Provide the (X, Y) coordinate of the cell's center where the given text is located.  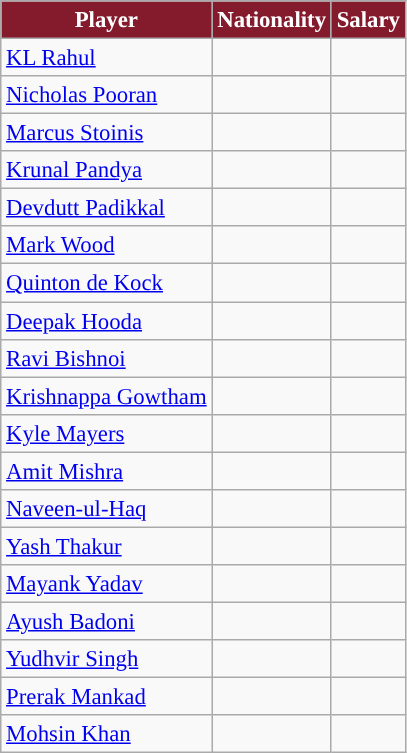
KL Rahul (106, 58)
Marcus Stoinis (106, 133)
Krishnappa Gowtham (106, 396)
Prerak Mankad (106, 697)
Devdutt Padikkal (106, 208)
Mayank Yadav (106, 584)
Amit Mishra (106, 471)
Nationality (272, 20)
Ravi Bishnoi (106, 358)
Ayush Badoni (106, 621)
Quinton de Kock (106, 283)
Naveen-ul-Haq (106, 509)
Yudhvir Singh (106, 659)
Player (106, 20)
Mark Wood (106, 245)
Salary (368, 20)
Kyle Mayers (106, 433)
Krunal Pandya (106, 170)
Yash Thakur (106, 546)
Nicholas Pooran (106, 95)
Mohsin Khan (106, 734)
Deepak Hooda (106, 321)
